Capture the cell that displays the provided text and extract its [x, y] central coordinate. 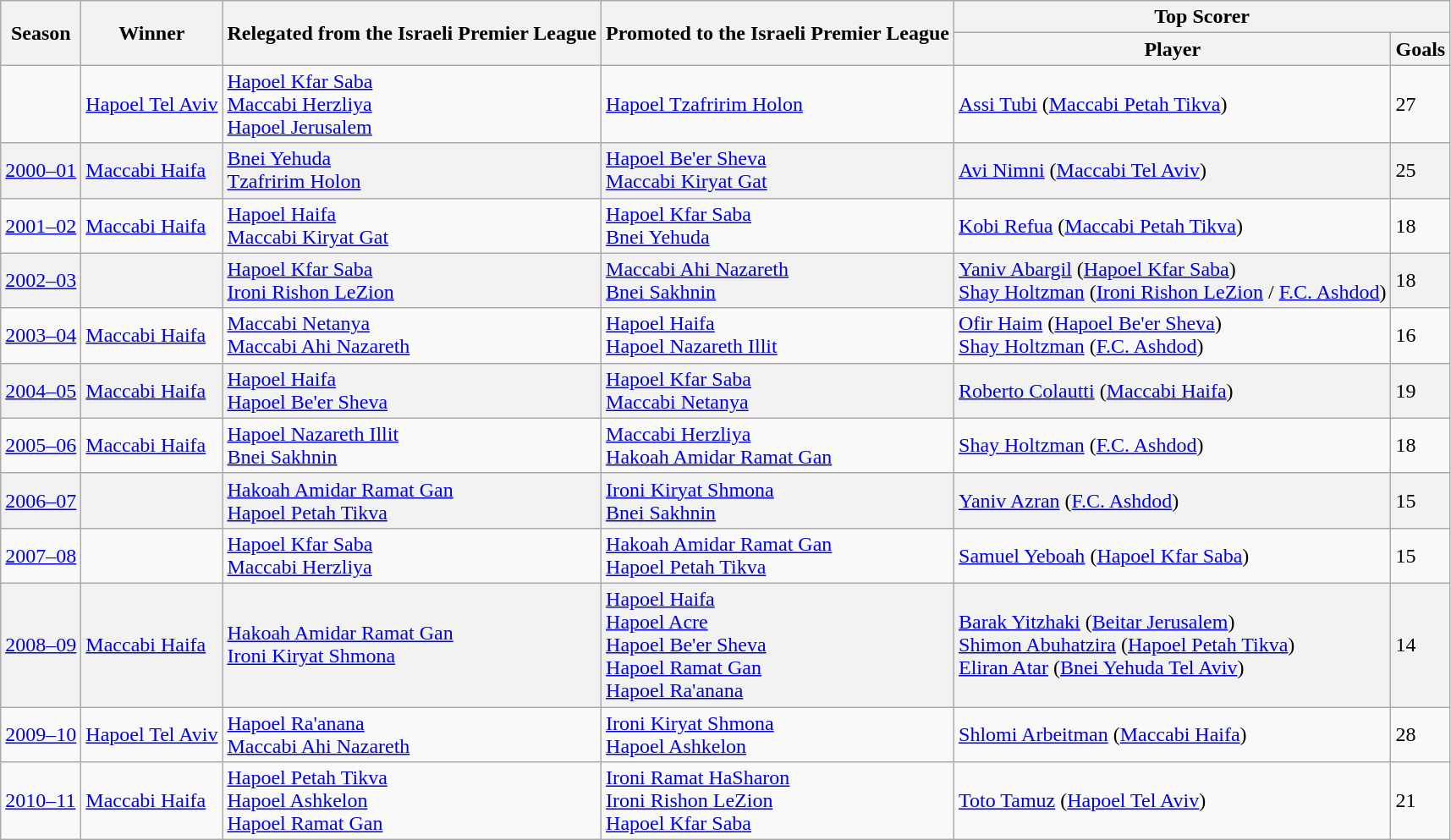
Avi Nimni (Maccabi Tel Aviv) [1173, 171]
2005–06 [41, 445]
Relegated from the Israeli Premier League [412, 33]
Toto Tamuz (Hapoel Tel Aviv) [1173, 801]
Maccabi NetanyaMaccabi Ahi Nazareth [412, 335]
2003–04 [41, 335]
21 [1421, 801]
Assi Tubi (Maccabi Petah Tikva) [1173, 104]
Hakoah Amidar Ramat GanIroni Kiryat Shmona [412, 645]
Hapoel Nazareth IllitBnei Sakhnin [412, 445]
Hapoel Kfar SabaMaccabi Netanya [778, 391]
Hapoel Kfar SabaBnei Yehuda [778, 225]
Promoted to the Israeli Premier League [778, 33]
Shay Holtzman (F.C. Ashdod) [1173, 445]
Hapoel Ra'ananaMaccabi Ahi Nazareth [412, 734]
Hapoel Kfar SabaIroni Rishon LeZion [412, 281]
2008–09 [41, 645]
Yaniv Azran (F.C. Ashdod) [1173, 501]
Ironi Kiryat ShmonaBnei Sakhnin [778, 501]
2007–08 [41, 555]
Ironi Kiryat ShmonaHapoel Ashkelon [778, 734]
27 [1421, 104]
Goals [1421, 49]
Shlomi Arbeitman (Maccabi Haifa) [1173, 734]
2002–03 [41, 281]
Kobi Refua (Maccabi Petah Tikva) [1173, 225]
Yaniv Abargil (Hapoel Kfar Saba)Shay Holtzman (Ironi Rishon LeZion / F.C. Ashdod) [1173, 281]
Barak Yitzhaki (Beitar Jerusalem)Shimon Abuhatzira (Hapoel Petah Tikva)Eliran Atar (Bnei Yehuda Tel Aviv) [1173, 645]
19 [1421, 391]
Samuel Yeboah (Hapoel Kfar Saba) [1173, 555]
Hapoel HaifaHapoel Be'er Sheva [412, 391]
2001–02 [41, 225]
2010–11 [41, 801]
2000–01 [41, 171]
Hapoel HaifaHapoel AcreHapoel Be'er ShevaHapoel Ramat GanHapoel Ra'anana [778, 645]
Roberto Colautti (Maccabi Haifa) [1173, 391]
2009–10 [41, 734]
Ironi Ramat HaSharonIroni Rishon LeZionHapoel Kfar Saba [778, 801]
Hapoel Petah TikvaHapoel AshkelonHapoel Ramat Gan [412, 801]
Ofir Haim (Hapoel Be'er Sheva)Shay Holtzman (F.C. Ashdod) [1173, 335]
Hapoel HaifaMaccabi Kiryat Gat [412, 225]
14 [1421, 645]
Player [1173, 49]
Hapoel Be'er ShevaMaccabi Kiryat Gat [778, 171]
Hapoel Kfar SabaMaccabi Herzliya [412, 555]
Winner [152, 33]
Season [41, 33]
Maccabi Ahi NazarethBnei Sakhnin [778, 281]
Hapoel Tzafririm Holon [778, 104]
16 [1421, 335]
Top Scorer [1202, 17]
28 [1421, 734]
Hapoel Kfar SabaMaccabi HerzliyaHapoel Jerusalem [412, 104]
Bnei YehudaTzafririm Holon [412, 171]
2004–05 [41, 391]
25 [1421, 171]
2006–07 [41, 501]
Maccabi HerzliyaHakoah Amidar Ramat Gan [778, 445]
Hapoel HaifaHapoel Nazareth Illit [778, 335]
